Find where the given text appears and provide that cell's center as [x, y] coordinate. 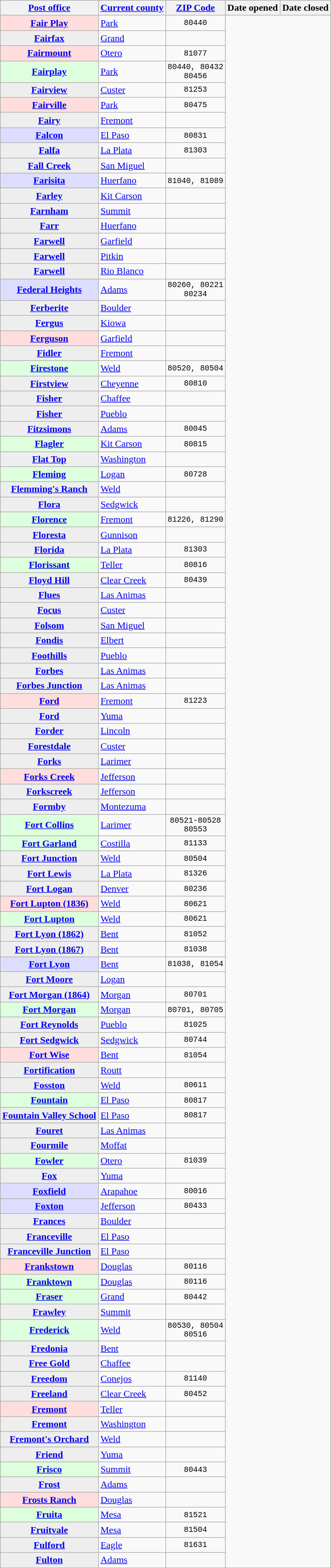
Kiowa [132, 323]
Fort Lyon (1862) [49, 934]
80442 [196, 1297]
Fulford [49, 1545]
Fort Lupton [49, 919]
Fort Lyon (1867) [49, 949]
Fort Reynolds [49, 1025]
Fairmount [49, 53]
Frederick [49, 1330]
Federal Heights [49, 289]
Fulton [49, 1560]
Fort Lyon [49, 964]
Firstview [49, 384]
80260, 8022180234 [196, 289]
Fleming [49, 474]
Gunnison [132, 534]
Fort Morgan (1864) [49, 994]
Fouret [49, 1130]
Falfa [49, 150]
Florence [49, 519]
81038, 81054 [196, 964]
Florissant [49, 565]
Fair Play [49, 23]
Fountain [49, 1100]
Fort Wise [49, 1055]
Frawley [49, 1312]
Falcon [49, 135]
81253 [196, 90]
Fairy [49, 120]
Fairville [49, 105]
Flora [49, 504]
80504 [196, 858]
Franceville [49, 1236]
80475 [196, 105]
Rio Blanco [132, 271]
Fruitvale [49, 1530]
Freedom [49, 1379]
Ferberite [49, 308]
Elbert [132, 640]
80810 [196, 384]
80831 [196, 135]
Frosts Ranch [49, 1500]
Fortification [49, 1070]
Ferguson [49, 338]
Formby [49, 806]
Flat Top [49, 459]
Fitzsimons [49, 429]
81140 [196, 1379]
Costilla [132, 843]
80815 [196, 444]
80016 [196, 1191]
Fredonia [49, 1348]
81052 [196, 934]
80728 [196, 474]
Post office [49, 8]
Fourmile [49, 1146]
Fort Junction [49, 858]
Franktown [49, 1282]
ZIP Code [196, 8]
Fairplay [49, 71]
Farnham [49, 211]
Frost [49, 1485]
Fruita [49, 1515]
Fort Sedgwick [49, 1040]
Fountain Valley School [49, 1115]
80433 [196, 1206]
Forbes [49, 671]
81521 [196, 1515]
80439 [196, 580]
Farr [49, 226]
81038 [196, 949]
Focus [49, 610]
Routt [132, 1070]
Florida [49, 550]
Fondis [49, 640]
Freeland [49, 1394]
Fowler [49, 1161]
80440 [196, 23]
Flemming's Ranch [49, 489]
Fosston [49, 1085]
Fremont's Orchard [49, 1439]
81040, 81089 [196, 181]
80611 [196, 1085]
Current county [132, 8]
Cheyenne [132, 384]
Date closed [306, 8]
Franceville Junction [49, 1251]
Foothills [49, 656]
80521-8052880553 [196, 825]
Farisita [49, 181]
80744 [196, 1040]
Foxfield [49, 1191]
80530, 8050480516 [196, 1330]
Floyd Hill [49, 580]
81631 [196, 1545]
Forks Creek [49, 776]
Pitkin [132, 256]
81077 [196, 53]
Frankstown [49, 1267]
Fidler [49, 353]
80520, 80504 [196, 368]
Farley [49, 196]
Fergus [49, 323]
Fairview [49, 90]
80701, 80705 [196, 1009]
Fort Moore [49, 979]
80443 [196, 1470]
80045 [196, 429]
Fall Creek [49, 166]
Forks [49, 761]
Lincoln [132, 731]
81054 [196, 1055]
Free Gold [49, 1364]
Denver [132, 889]
Fairfax [49, 38]
81133 [196, 843]
Foxton [49, 1206]
Fort Morgan [49, 1009]
Arapahoe [132, 1191]
Conejos [132, 1379]
81223 [196, 701]
Date opened [252, 8]
Moffat [132, 1146]
Friend [49, 1454]
Flues [49, 595]
80440, 8043280456 [196, 71]
Firestone [49, 368]
81326 [196, 874]
80236 [196, 889]
Fraser [49, 1297]
81504 [196, 1530]
81039 [196, 1161]
Fort Lewis [49, 874]
Forestdale [49, 746]
Fort Collins [49, 825]
Forder [49, 731]
Flagler [49, 444]
Fox [49, 1176]
Fort Garland [49, 843]
Floresta [49, 534]
80816 [196, 565]
Forkscreek [49, 791]
Frances [49, 1221]
80452 [196, 1394]
Montezuma [132, 806]
Forbes Junction [49, 686]
Folsom [49, 625]
Frisco [49, 1470]
81025 [196, 1025]
80701 [196, 994]
Fort Logan [49, 889]
81226, 81290 [196, 519]
Eagle [132, 1545]
Fort Lupton (1836) [49, 904]
